Output the [X, Y] coordinate of the center of the cell containing the given text.  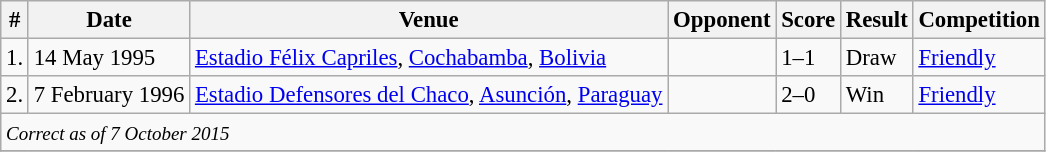
2. [15, 95]
Win [876, 95]
1–1 [808, 58]
2–0 [808, 95]
Correct as of 7 October 2015 [523, 133]
14 May 1995 [108, 58]
Date [108, 20]
# [15, 20]
Estadio Defensores del Chaco, Asunción, Paraguay [429, 95]
Result [876, 20]
Estadio Félix Capriles, Cochabamba, Bolivia [429, 58]
Venue [429, 20]
7 February 1996 [108, 95]
Score [808, 20]
Draw [876, 58]
1. [15, 58]
Competition [979, 20]
Opponent [722, 20]
